Detect which cell encompasses the target text, then output its [X, Y] center coordinate. 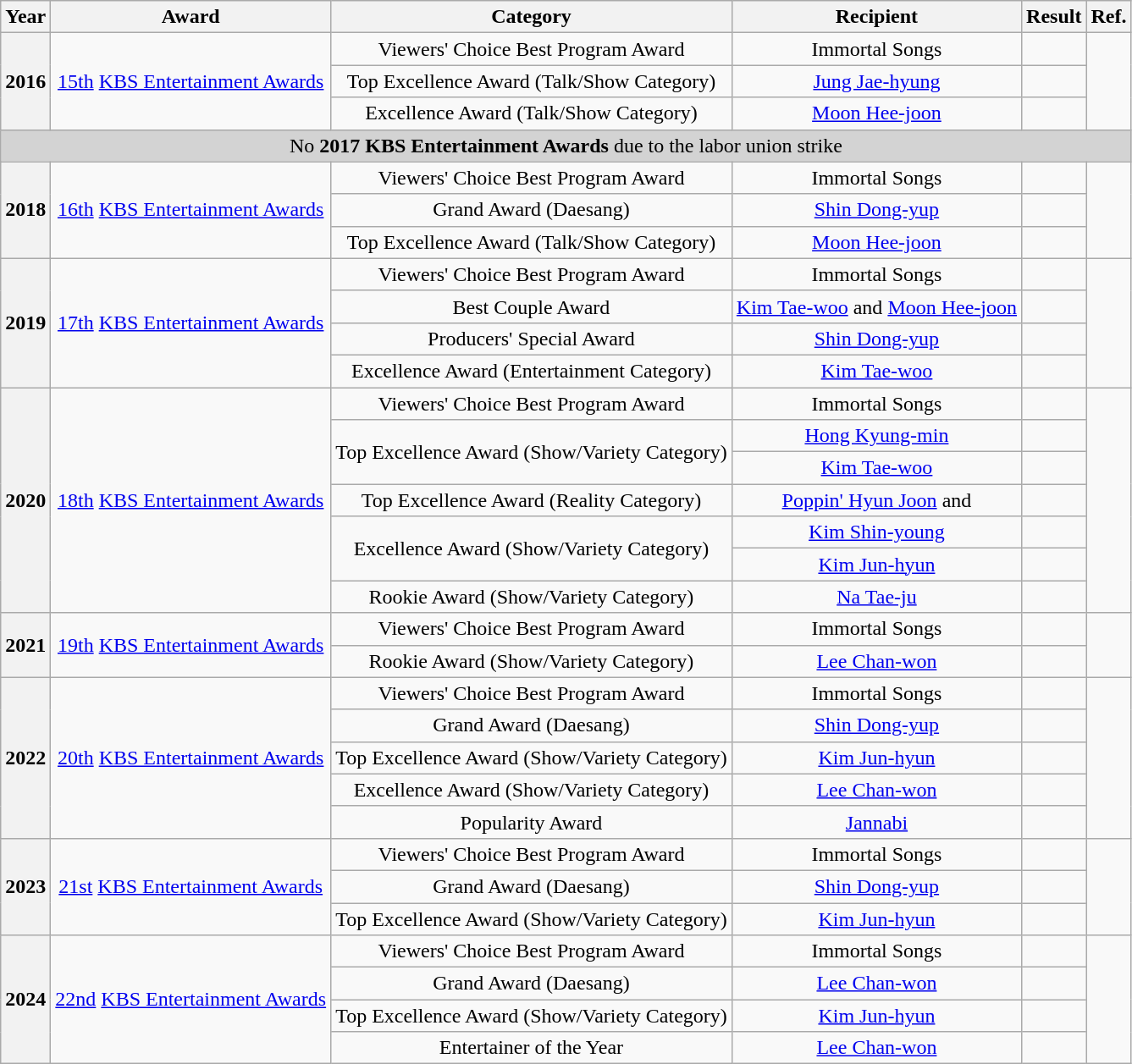
Category [532, 17]
2024 [25, 1000]
15th KBS Entertainment Awards [191, 81]
2021 [25, 645]
No 2017 KBS Entertainment Awards due to the labor union strike [566, 146]
Ref. [1109, 17]
2020 [25, 500]
21st KBS Entertainment Awards [191, 886]
Popularity Award [532, 822]
Year [25, 17]
17th KBS Entertainment Awards [191, 323]
Top Excellence Award (Reality Category) [532, 500]
19th KBS Entertainment Awards [191, 645]
Hong Kyung-min [876, 436]
Kim Shin-young [876, 532]
Result [1054, 17]
2022 [25, 758]
Jannabi [876, 822]
2023 [25, 886]
Entertainer of the Year [532, 1048]
Best Couple Award [532, 306]
Award [191, 17]
2018 [25, 210]
Na Tae-ju [876, 597]
Kim Tae-woo and Moon Hee-joon [876, 306]
2019 [25, 323]
20th KBS Entertainment Awards [191, 758]
Excellence Award (Talk/Show Category) [532, 113]
Recipient [876, 17]
Jung Jae-hyung [876, 81]
Producers' Special Award [532, 339]
Excellence Award (Entertainment Category) [532, 371]
Poppin' Hyun Joon and [876, 500]
16th KBS Entertainment Awards [191, 210]
22nd KBS Entertainment Awards [191, 1000]
18th KBS Entertainment Awards [191, 500]
2016 [25, 81]
